Capture the cell that displays the provided text and extract its (X, Y) central coordinate. 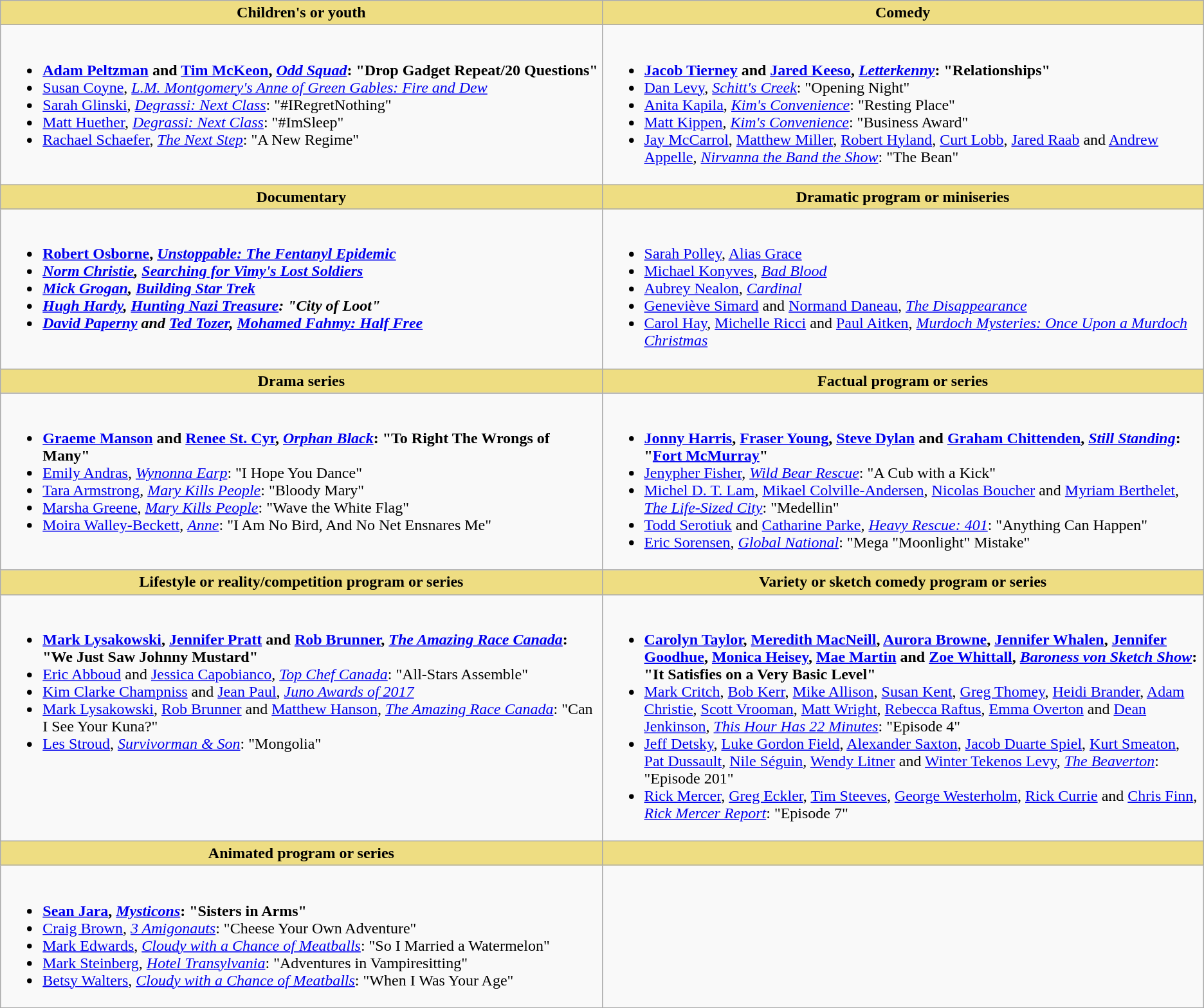
Dramatic program or miniseries (903, 197)
Documentary (301, 197)
Comedy (903, 13)
Children's or youth (301, 13)
Drama series (301, 381)
Animated program or series (301, 853)
Variety or sketch comedy program or series (903, 582)
Factual program or series (903, 381)
Lifestyle or reality/competition program or series (301, 582)
